Output the (x, y) coordinate of the center of the cell containing the given text.  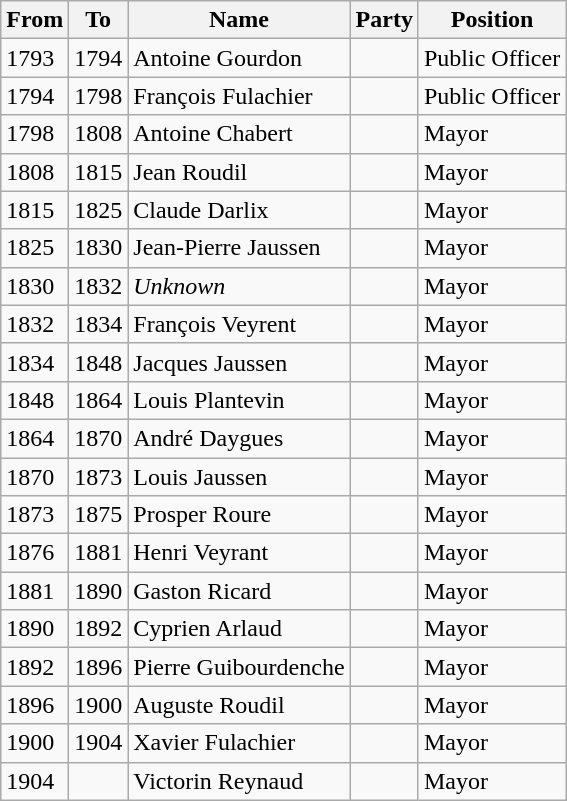
Xavier Fulachier (239, 743)
Cyprien Arlaud (239, 629)
1793 (35, 58)
From (35, 20)
Unknown (239, 286)
1875 (98, 515)
Jean Roudil (239, 172)
Party (384, 20)
Auguste Roudil (239, 705)
Gaston Ricard (239, 591)
1876 (35, 553)
François Fulachier (239, 96)
Antoine Chabert (239, 134)
Claude Darlix (239, 210)
François Veyrent (239, 324)
Name (239, 20)
André Daygues (239, 438)
Prosper Roure (239, 515)
To (98, 20)
Pierre Guibourdenche (239, 667)
Jean-Pierre Jaussen (239, 248)
Position (492, 20)
Victorin Reynaud (239, 781)
Jacques Jaussen (239, 362)
Henri Veyrant (239, 553)
Louis Plantevin (239, 400)
Louis Jaussen (239, 477)
Antoine Gourdon (239, 58)
